Return the [X, Y] coordinate for the center point of the cell that contains the specified text.  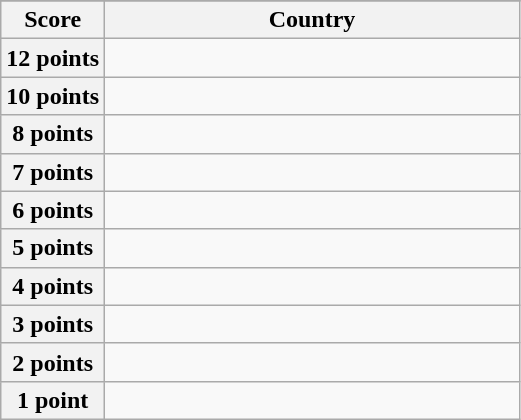
Country [312, 20]
5 points [53, 248]
7 points [53, 172]
12 points [53, 58]
2 points [53, 362]
1 point [53, 400]
3 points [53, 324]
10 points [53, 96]
6 points [53, 210]
8 points [53, 134]
Score [53, 20]
4 points [53, 286]
